Identify which cell holds the provided text, then report its (x, y) central coordinate. 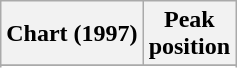
Chart (1997) (72, 34)
Peakposition (189, 34)
